Determine the [X, Y] coordinate at the center of the cell enclosing the given text.  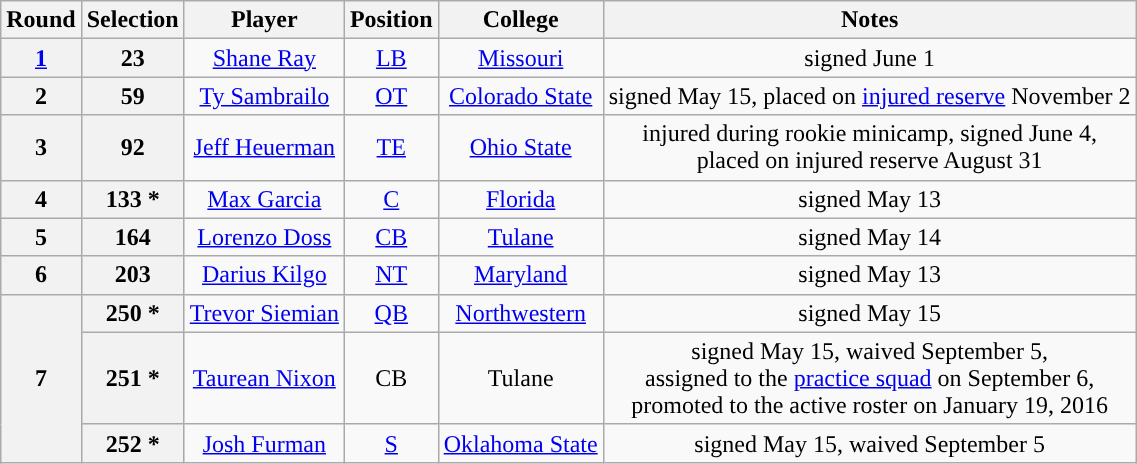
Missouri [520, 58]
6 [41, 275]
Round [41, 20]
C [391, 199]
3 [41, 148]
164 [132, 237]
Max Garcia [264, 199]
signed June 1 [870, 58]
Oklahoma State [520, 443]
250 * [132, 313]
QB [391, 313]
Ohio State [520, 148]
Maryland [520, 275]
signed May 15, waived September 5,assigned to the practice squad on September 6,promoted to the active roster on January 19, 2016 [870, 378]
Player [264, 20]
signed May 15, placed on injured reserve November 2 [870, 96]
NT [391, 275]
LB [391, 58]
College [520, 20]
Taurean Nixon [264, 378]
Position [391, 20]
59 [132, 96]
Ty Sambrailo [264, 96]
Darius Kilgo [264, 275]
5 [41, 237]
2 [41, 96]
7 [41, 378]
signed May 14 [870, 237]
4 [41, 199]
injured during rookie minicamp, signed June 4,placed on injured reserve August 31 [870, 148]
TE [391, 148]
203 [132, 275]
Shane Ray [264, 58]
252 * [132, 443]
Florida [520, 199]
S [391, 443]
Trevor Siemian [264, 313]
Selection [132, 20]
23 [132, 58]
signed May 15, waived September 5 [870, 443]
133 * [132, 199]
OT [391, 96]
92 [132, 148]
Notes [870, 20]
Josh Furman [264, 443]
Colorado State [520, 96]
Lorenzo Doss [264, 237]
251 * [132, 378]
Northwestern [520, 313]
1 [41, 58]
signed May 15 [870, 313]
Jeff Heuerman [264, 148]
